For the text-containing cell, return its midpoint in (X, Y) coordinate format. 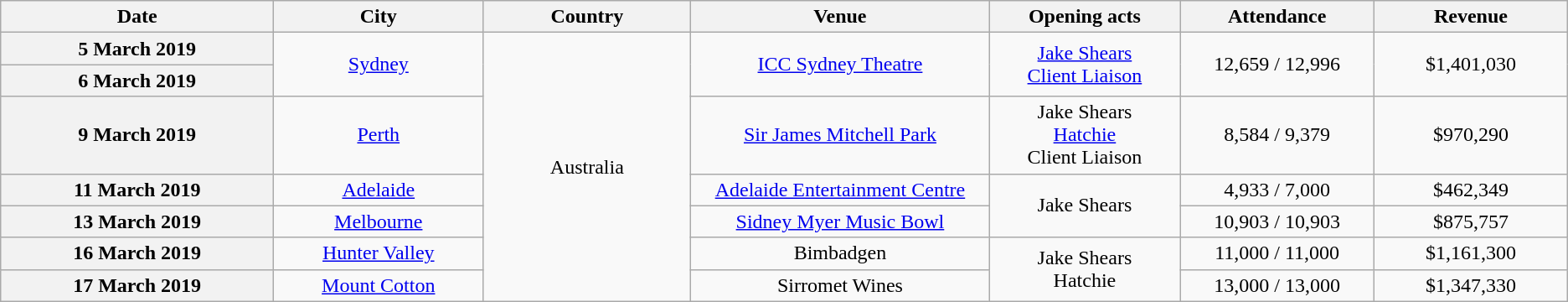
Attendance (1277, 17)
5 March 2019 (137, 49)
Adelaide (379, 190)
13,000 / 13,000 (1277, 285)
10,903 / 10,903 (1277, 221)
6 March 2019 (137, 81)
Jake Shears (1084, 206)
Sidney Myer Music Bowl (841, 221)
$875,757 (1471, 221)
ICC Sydney Theatre (841, 65)
Mount Cotton (379, 285)
Country (587, 17)
12,659 / 12,996 (1277, 65)
Venue (841, 17)
Perth (379, 135)
9 March 2019 (137, 135)
$462,349 (1471, 190)
Adelaide Entertainment Centre (841, 190)
11,000 / 11,000 (1277, 253)
Jake Shears Hatchie (1084, 269)
Sir James Mitchell Park (841, 135)
$970,290 (1471, 135)
16 March 2019 (137, 253)
$1,401,030 (1471, 65)
Jake ShearsClient Liaison (1084, 65)
Hunter Valley (379, 253)
Opening acts (1084, 17)
Jake Shears HatchieClient Liaison (1084, 135)
Sydney (379, 65)
17 March 2019 (137, 285)
11 March 2019 (137, 190)
Date (137, 17)
City (379, 17)
13 March 2019 (137, 221)
Bimbadgen (841, 253)
Sirromet Wines (841, 285)
Revenue (1471, 17)
Melbourne (379, 221)
8,584 / 9,379 (1277, 135)
$1,161,300 (1471, 253)
$1,347,330 (1471, 285)
4,933 / 7,000 (1277, 190)
Australia (587, 167)
